Return the [x, y] coordinate for the center point of the cell that contains the specified text.  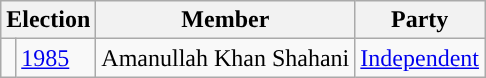
Party [420, 20]
Election [48, 20]
Independent [420, 58]
1985 [56, 58]
Amanullah Khan Shahani [226, 58]
Member [226, 20]
